Output the [x, y] coordinate of the center of the cell containing the given text.  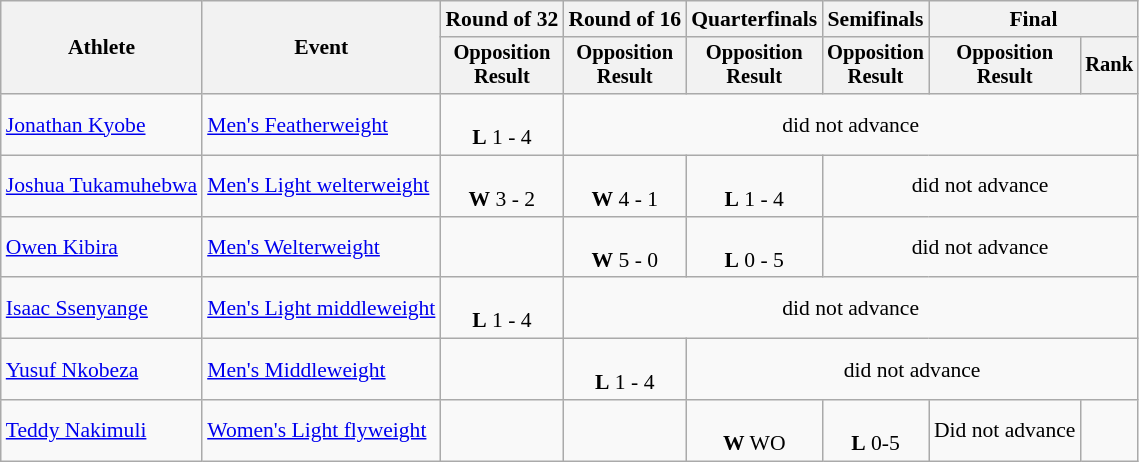
W 4 - 1 [624, 186]
Teddy Nakimuli [102, 430]
W 5 - 0 [624, 248]
Final [1034, 19]
Did not advance [1005, 430]
W WO [754, 430]
L 0 - 5 [754, 248]
Men's Light middleweight [321, 308]
Women's Light flyweight [321, 430]
Event [321, 48]
Men's Light welterweight [321, 186]
Owen Kibira [102, 248]
Rank [1109, 66]
Quarterfinals [754, 19]
W 3 - 2 [502, 186]
Semifinals [876, 19]
Athlete [102, 48]
Men's Welterweight [321, 248]
Round of 32 [502, 19]
Joshua Tukamuhebwa [102, 186]
Isaac Ssenyange [102, 308]
L 0-5 [876, 430]
Jonathan Kyobe [102, 124]
Round of 16 [624, 19]
Men's Middleweight [321, 370]
Men's Featherweight [321, 124]
Yusuf Nkobeza [102, 370]
